Provide the (X, Y) coordinate of the cell's center where the given text is located.  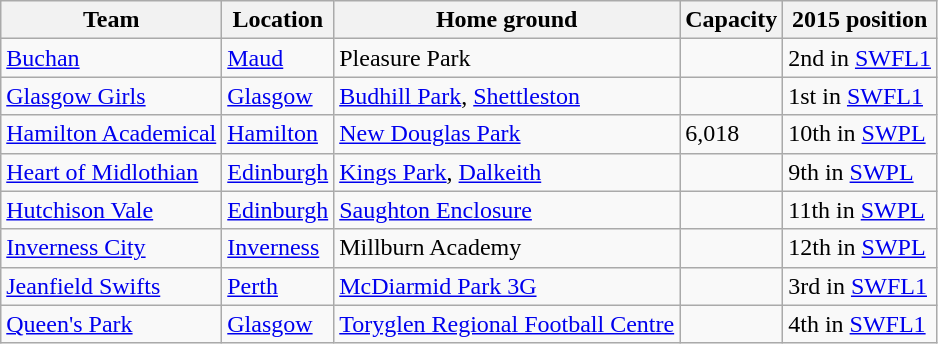
1st in SWFL1 (860, 96)
9th in SWPL (860, 172)
Jeanfield Swifts (112, 286)
McDiarmid Park 3G (507, 286)
4th in SWFL1 (860, 324)
Inverness (278, 248)
Team (112, 20)
Location (278, 20)
Glasgow Girls (112, 96)
Millburn Academy (507, 248)
2nd in SWFL1 (860, 58)
3rd in SWFL1 (860, 286)
Hamilton (278, 134)
Pleasure Park (507, 58)
Kings Park, Dalkeith (507, 172)
Perth (278, 286)
Heart of Midlothian (112, 172)
Queen's Park (112, 324)
Capacity (732, 20)
Hutchison Vale (112, 210)
Saughton Enclosure (507, 210)
12th in SWPL (860, 248)
New Douglas Park (507, 134)
6,018 (732, 134)
Budhill Park, Shettleston (507, 96)
Toryglen Regional Football Centre (507, 324)
Inverness City (112, 248)
11th in SWPL (860, 210)
Maud (278, 58)
Hamilton Academical (112, 134)
Buchan (112, 58)
Home ground (507, 20)
10th in SWPL (860, 134)
2015 position (860, 20)
